Pinpoint the cell where the given text exists, returning its (x, y) midpoint coordinate. 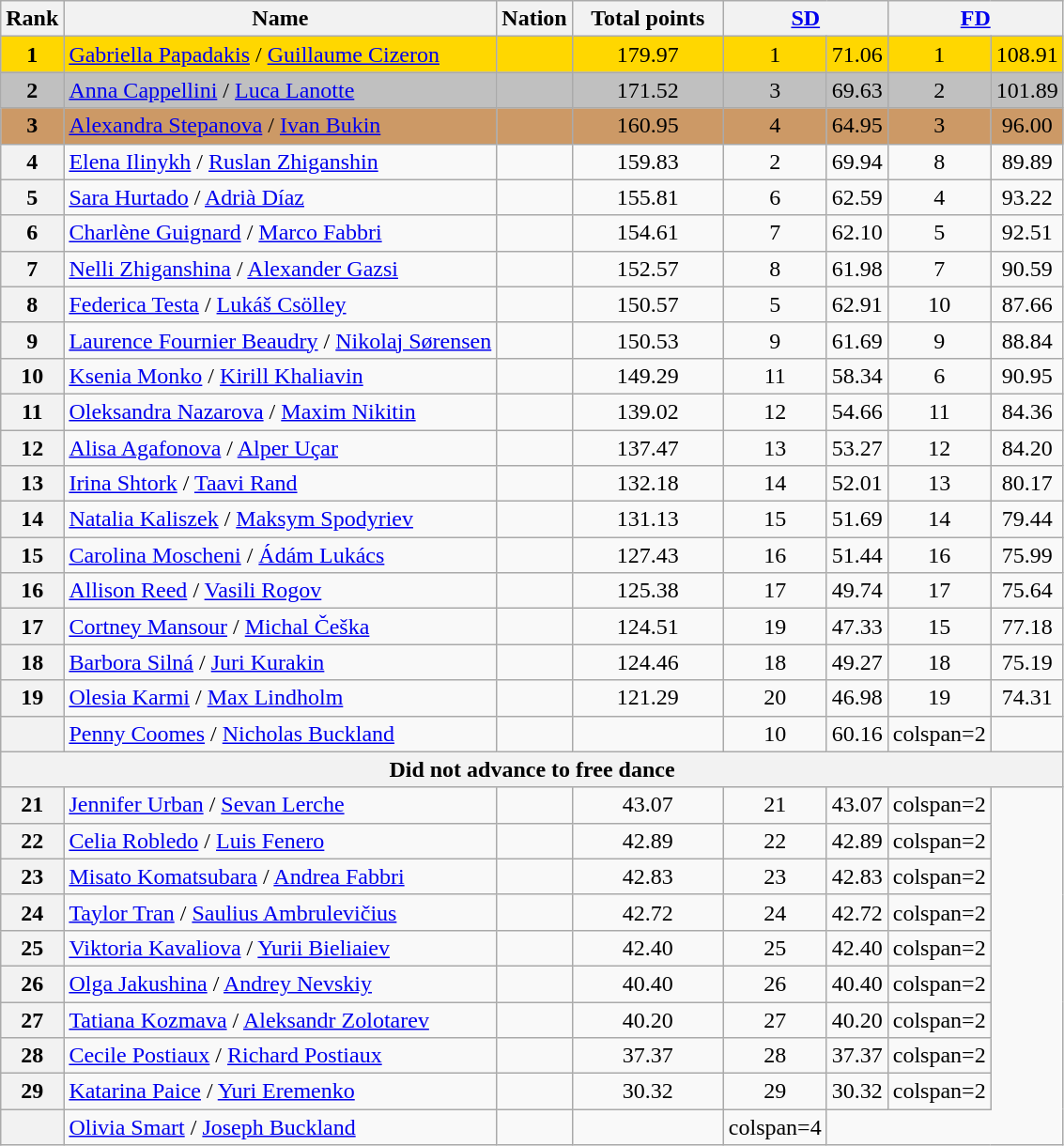
Laurence Fournier Beaudry / Nikolaj Sørensen (280, 340)
84.20 (1027, 448)
53.27 (856, 448)
47.33 (856, 627)
Penny Coomes / Nicholas Buckland (280, 734)
Cortney Mansour / Michal Češka (280, 627)
Irina Shtork / Taavi Rand (280, 484)
Allison Reed / Vasili Rogov (280, 591)
Celia Robledo / Luis Fenero (280, 841)
49.74 (856, 591)
Taylor Tran / Saulius Ambrulevičius (280, 912)
101.89 (1027, 90)
137.47 (648, 448)
71.06 (856, 54)
Jennifer Urban / Sevan Lerche (280, 805)
74.31 (1027, 698)
Viktoria Kavaliova / Yurii Bieliaiev (280, 948)
80.17 (1027, 484)
Cecile Postiaux / Richard Postiaux (280, 1056)
150.57 (648, 304)
121.29 (648, 698)
Nation (534, 19)
139.02 (648, 411)
179.97 (648, 54)
Olesia Karmi / Max Lindholm (280, 698)
FD (975, 19)
52.01 (856, 484)
Gabriella Papadakis / Guillaume Cizeron (280, 54)
61.98 (856, 269)
Nelli Zhiganshina / Alexander Gazsi (280, 269)
87.66 (1027, 304)
colspan=4 (775, 1127)
Charlène Guignard / Marco Fabbri (280, 233)
51.44 (856, 555)
89.89 (1027, 162)
75.99 (1027, 555)
152.57 (648, 269)
64.95 (856, 126)
62.91 (856, 304)
131.13 (648, 519)
Rank (32, 19)
Ksenia Monko / Kirill Khaliavin (280, 376)
88.84 (1027, 340)
160.95 (648, 126)
77.18 (1027, 627)
51.69 (856, 519)
84.36 (1027, 411)
Barbora Silná / Juri Kurakin (280, 662)
Olga Jakushina / Andrey Nevskiy (280, 983)
96.00 (1027, 126)
Katarina Paice / Yuri Eremenko (280, 1092)
127.43 (648, 555)
Natalia Kaliszek / Maksym Spodyriev (280, 519)
75.64 (1027, 591)
Name (280, 19)
124.51 (648, 627)
Federica Testa / Lukáš Csölley (280, 304)
171.52 (648, 90)
90.95 (1027, 376)
Anna Cappellini / Luca Lanotte (280, 90)
46.98 (856, 698)
Alisa Agafonova / Alper Uçar (280, 448)
92.51 (1027, 233)
Did not advance to free dance (532, 769)
Oleksandra Nazarova / Maxim Nikitin (280, 411)
108.91 (1027, 54)
60.16 (856, 734)
SD (806, 19)
Misato Komatsubara / Andrea Fabbri (280, 876)
Carolina Moscheni / Ádám Lukács (280, 555)
90.59 (1027, 269)
69.94 (856, 162)
159.83 (648, 162)
79.44 (1027, 519)
Alexandra Stepanova / Ivan Bukin (280, 126)
Tatiana Kozmava / Aleksandr Zolotarev (280, 1019)
124.46 (648, 662)
62.10 (856, 233)
58.34 (856, 376)
132.18 (648, 484)
93.22 (1027, 197)
155.81 (648, 197)
149.29 (648, 376)
49.27 (856, 662)
125.38 (648, 591)
54.66 (856, 411)
Olivia Smart / Joseph Buckland (280, 1127)
Total points (648, 19)
Sara Hurtado / Adrià Díaz (280, 197)
69.63 (856, 90)
75.19 (1027, 662)
154.61 (648, 233)
Elena Ilinykh / Ruslan Zhiganshin (280, 162)
62.59 (856, 197)
20 (775, 698)
61.69 (856, 340)
150.53 (648, 340)
